Detect which cell encompasses the target text, then output its (x, y) center coordinate. 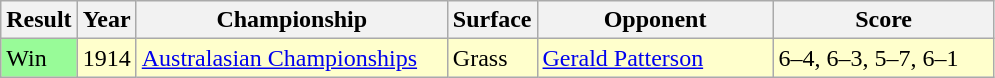
6–4, 6–3, 5–7, 6–1 (884, 58)
Result (39, 20)
Grass (492, 58)
Opponent (655, 20)
Australasian Championships (292, 58)
Gerald Patterson (655, 58)
Surface (492, 20)
Win (39, 58)
Year (106, 20)
Championship (292, 20)
1914 (106, 58)
Score (884, 20)
